Return (x, y) of the center of cell containing provided text 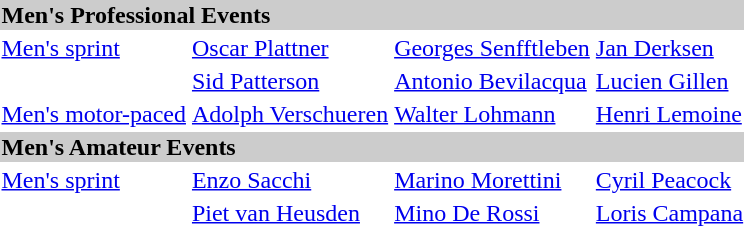
Adolph Verschueren (290, 114)
Cyril Peacock (669, 180)
Enzo Sacchi (290, 180)
Jan Derksen (669, 48)
Men's motor-paced (94, 114)
Henri Lemoine (669, 114)
Sid Patterson (290, 81)
Lucien Gillen (669, 81)
Oscar Plattner (290, 48)
Marino Morettini (492, 180)
Antonio Bevilacqua (492, 81)
Walter Lohmann (492, 114)
Georges Senfftleben (492, 48)
